Detect which cell encompasses the target text, then output its (X, Y) center coordinate. 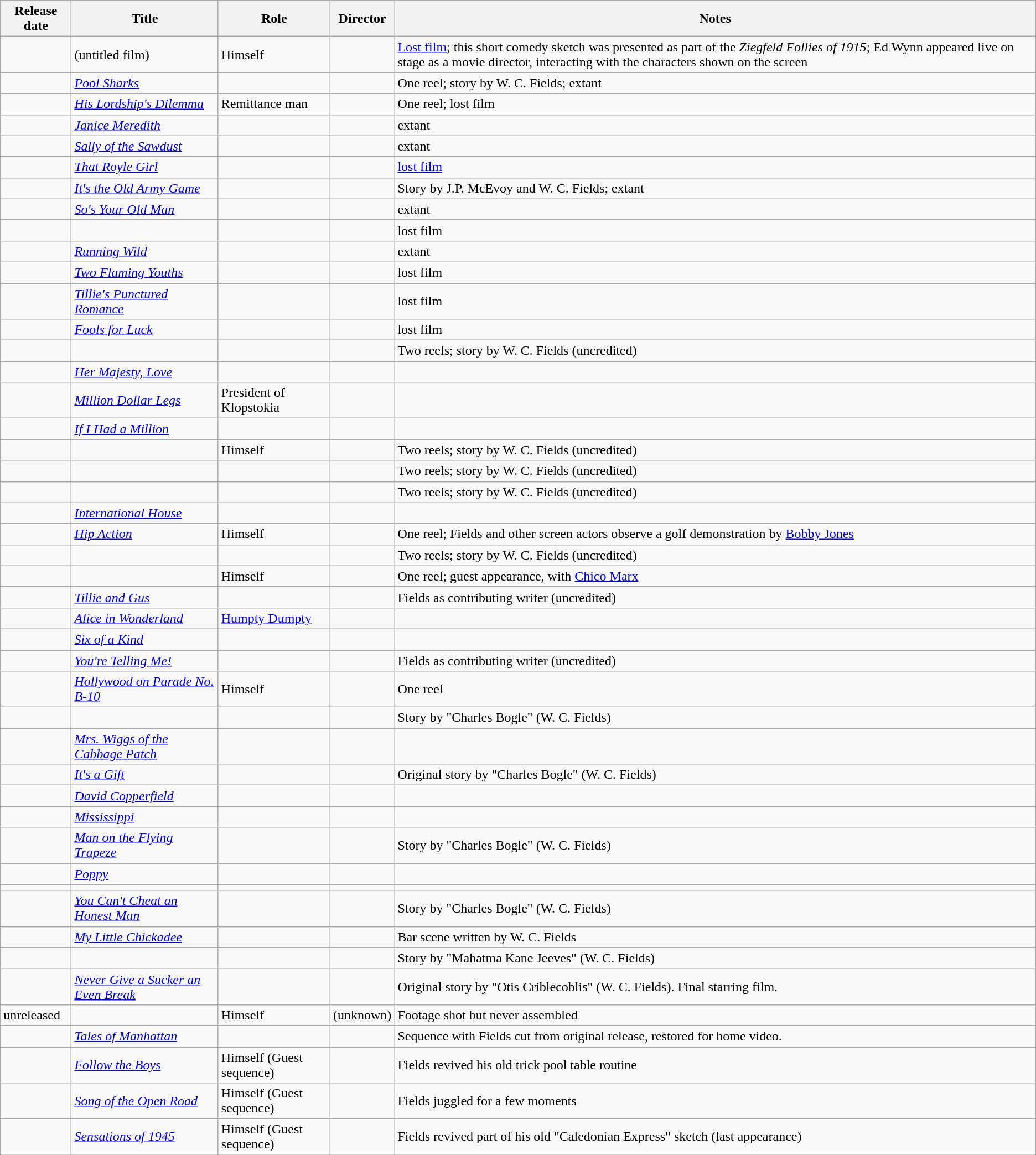
Original story by "Charles Bogle" (W. C. Fields) (715, 775)
Janice Meredith (145, 125)
Story by "Mahatma Kane Jeeves" (W. C. Fields) (715, 958)
One reel; lost film (715, 104)
(untitled film) (145, 54)
Bar scene written by W. C. Fields (715, 937)
Pool Sharks (145, 83)
Footage shot but never assembled (715, 1015)
Mississippi (145, 817)
Hollywood on Parade No. B-10 (145, 690)
My Little Chickadee (145, 937)
(unknown) (362, 1015)
Tillie's Punctured Romance (145, 301)
It's a Gift (145, 775)
David Copperfield (145, 796)
Remittance man (274, 104)
Fields juggled for a few moments (715, 1101)
Notes (715, 19)
You Can't Cheat an Honest Man (145, 909)
unreleased (36, 1015)
It's the Old Army Game (145, 188)
Role (274, 19)
Her Majesty, Love (145, 372)
Sally of the Sawdust (145, 146)
International House (145, 513)
His Lordship's Dilemma (145, 104)
So's Your Old Man (145, 209)
Alice in Wonderland (145, 618)
Never Give a Sucker an Even Break (145, 986)
Title (145, 19)
Fields revived part of his old "Caledonian Express" sketch (last appearance) (715, 1137)
One reel; guest appearance, with Chico Marx (715, 576)
Song of the Open Road (145, 1101)
Million Dollar Legs (145, 401)
Poppy (145, 874)
Tales of Manhattan (145, 1036)
Running Wild (145, 251)
Man on the Flying Trapeze (145, 846)
Six of a Kind (145, 639)
Story by J.P. McEvoy and W. C. Fields; extant (715, 188)
Two Flaming Youths (145, 272)
Release date (36, 19)
Fields revived his old trick pool table routine (715, 1065)
Fools for Luck (145, 330)
President of Klopstokia (274, 401)
Humpty Dumpty (274, 618)
One reel; Fields and other screen actors observe a golf demonstration by Bobby Jones (715, 534)
Tillie and Gus (145, 597)
Sensations of 1945 (145, 1137)
Original story by "Otis Criblecoblis" (W. C. Fields). Final starring film. (715, 986)
If I Had a Million (145, 429)
One reel; story by W. C. Fields; extant (715, 83)
That Royle Girl (145, 167)
Mrs. Wiggs of the Cabbage Patch (145, 746)
You're Telling Me! (145, 660)
Director (362, 19)
Hip Action (145, 534)
Sequence with Fields cut from original release, restored for home video. (715, 1036)
One reel (715, 690)
Follow the Boys (145, 1065)
